Pinpoint the cell where the given text exists, returning its (X, Y) midpoint coordinate. 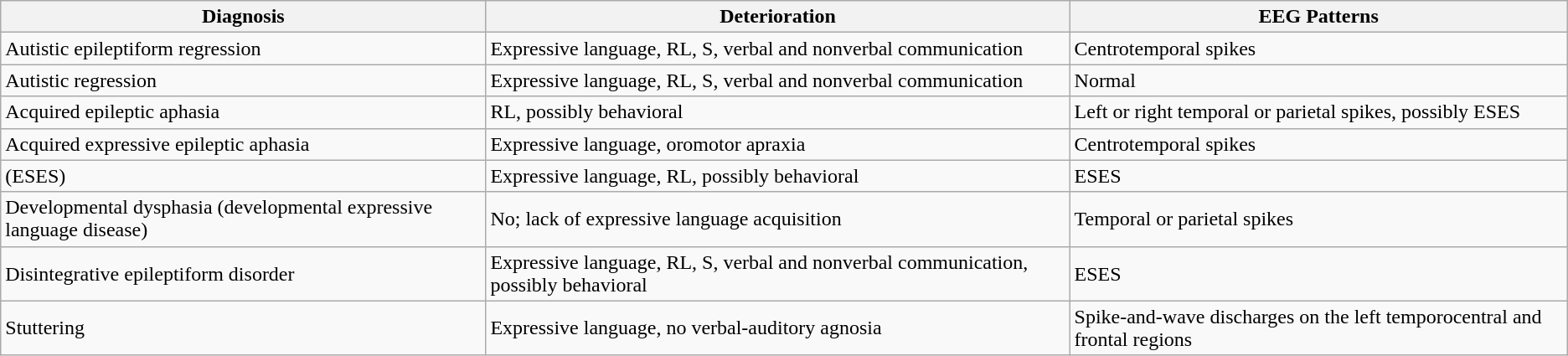
Autistic regression (243, 80)
Left or right temporal or parietal spikes, possibly ESES (1318, 112)
Expressive language, RL, possibly behavioral (777, 176)
Autistic epileptiform regression (243, 49)
No; lack of expressive language acquisition (777, 219)
Diagnosis (243, 17)
Expressive language, oromotor apraxia (777, 144)
Deterioration (777, 17)
Expressive language, no verbal-auditory agnosia (777, 328)
Normal (1318, 80)
Stuttering (243, 328)
(ESES) (243, 176)
Temporal or parietal spikes (1318, 219)
Expressive language, RL, S, verbal and nonverbal communication, possibly behavioral (777, 273)
Developmental dysphasia (developmental expressive language disease) (243, 219)
Disintegrative epileptiform disorder (243, 273)
Acquired epileptic aphasia (243, 112)
Acquired expressive epileptic aphasia (243, 144)
EEG Patterns (1318, 17)
Spike-and-wave discharges on the left temporocentral and frontal regions (1318, 328)
RL, possibly behavioral (777, 112)
